Locate the cell with the specified text and output its [x, y] center coordinate. 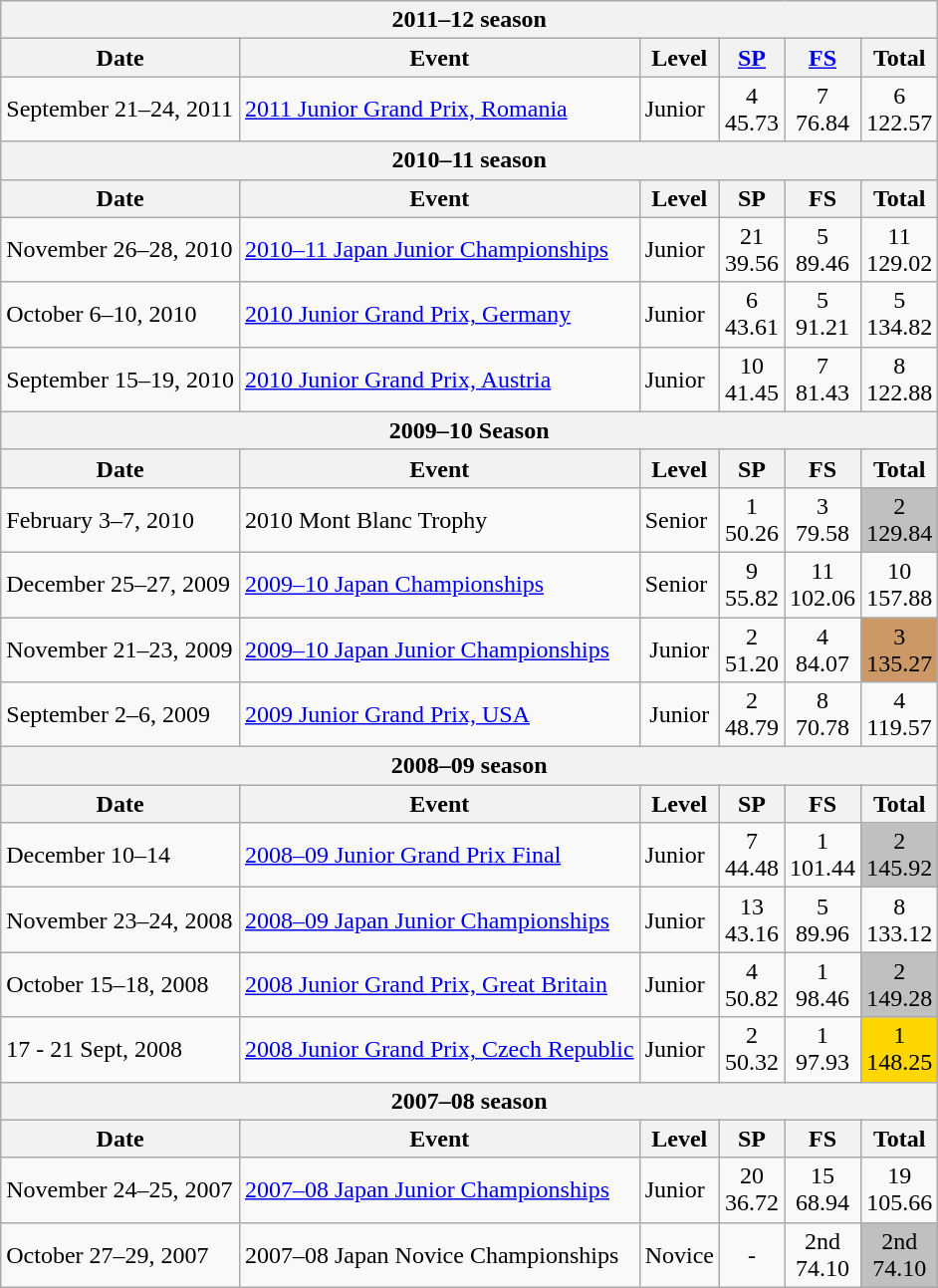
1 101.44 [822, 855]
September 15–19, 2010 [120, 379]
2 50.32 [751, 1050]
December 10–14 [120, 855]
2009–10 Japan Championships [439, 584]
2 48.79 [751, 715]
2009–10 Japan Junior Championships [439, 649]
21 39.56 [751, 249]
9 55.82 [751, 584]
7 44.48 [751, 855]
8 133.12 [900, 920]
December 25–27, 2009 [120, 584]
3 135.27 [900, 649]
2 129.84 [900, 520]
5 89.96 [822, 920]
7 76.84 [822, 110]
15 68.94 [822, 1189]
4 45.73 [751, 110]
2008–09 season [470, 766]
1 97.93 [822, 1050]
6 43.61 [751, 315]
2 145.92 [900, 855]
5 91.21 [822, 315]
2011 Junior Grand Prix, Romania [439, 110]
2008–09 Junior Grand Prix Final [439, 855]
2 149.28 [900, 984]
2008–09 Japan Junior Championships [439, 920]
1 50.26 [751, 520]
2009–10 Season [470, 430]
2010–11 season [470, 160]
5 89.46 [822, 249]
2009 Junior Grand Prix, USA [439, 715]
7 81.43 [822, 379]
4 50.82 [751, 984]
November 21–23, 2009 [120, 649]
November 23–24, 2008 [120, 920]
2007–08 Japan Novice Championships [439, 1255]
October 6–10, 2010 [120, 315]
13 43.16 [751, 920]
17 - 21 Sept, 2008 [120, 1050]
2010 Junior Grand Prix, Germany [439, 315]
6 122.57 [900, 110]
1 148.25 [900, 1050]
10 41.45 [751, 379]
2010–11 Japan Junior Championships [439, 249]
November 24–25, 2007 [120, 1189]
2011–12 season [470, 20]
4 119.57 [900, 715]
September 21–24, 2011 [120, 110]
3 79.58 [822, 520]
2 51.20 [751, 649]
November 26–28, 2010 [120, 249]
October 15–18, 2008 [120, 984]
2010 Junior Grand Prix, Austria [439, 379]
February 3–7, 2010 [120, 520]
1 98.46 [822, 984]
11 129.02 [900, 249]
20 36.72 [751, 1189]
October 27–29, 2007 [120, 1255]
2008 Junior Grand Prix, Great Britain [439, 984]
2008 Junior Grand Prix, Czech Republic [439, 1050]
September 2–6, 2009 [120, 715]
11 102.06 [822, 584]
Novice [679, 1255]
8 122.88 [900, 379]
19 105.66 [900, 1189]
2007–08 Japan Junior Championships [439, 1189]
2007–08 season [470, 1101]
- [751, 1255]
8 70.78 [822, 715]
5 134.82 [900, 315]
2010 Mont Blanc Trophy [439, 520]
10 157.88 [900, 584]
4 84.07 [822, 649]
